Search for the cell housing the specified text and yield its (x, y) center coordinate. 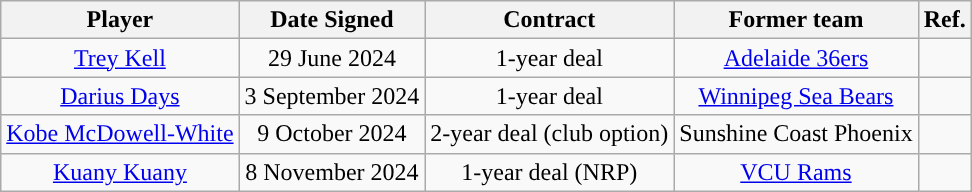
Trey Kell (120, 58)
Kobe McDowell-White (120, 134)
Kuany Kuany (120, 172)
Former team (796, 20)
1-year deal (NRP) (550, 172)
Contract (550, 20)
Adelaide 36ers (796, 58)
Ref. (944, 20)
VCU Rams (796, 172)
Darius Days (120, 96)
3 September 2024 (332, 96)
Sunshine Coast Phoenix (796, 134)
2-year deal (club option) (550, 134)
Date Signed (332, 20)
Player (120, 20)
9 October 2024 (332, 134)
29 June 2024 (332, 58)
Winnipeg Sea Bears (796, 96)
8 November 2024 (332, 172)
